Return the (x, y) coordinate for the center point of the cell that contains the specified text.  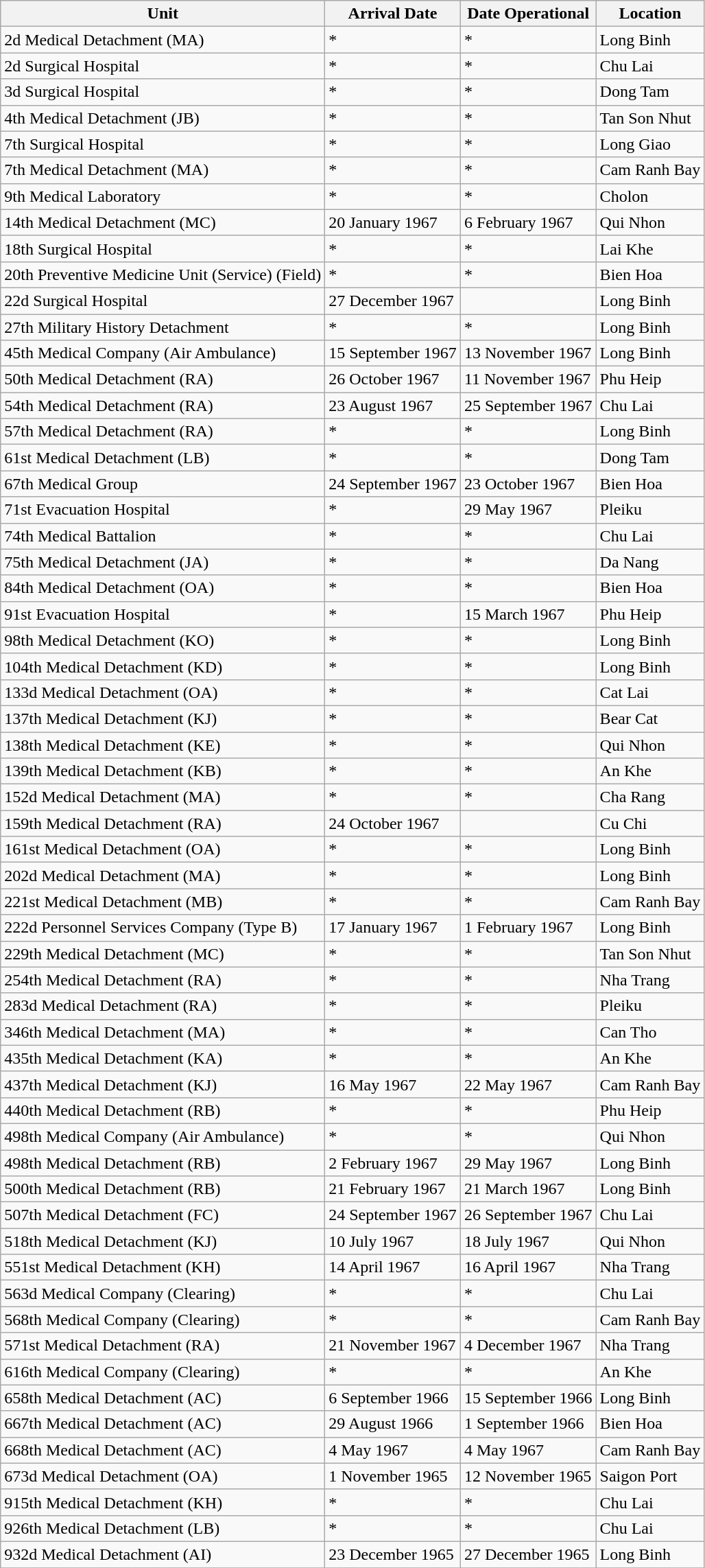
159th Medical Detachment (RA) (163, 823)
500th Medical Detachment (RB) (163, 1189)
21 November 1967 (393, 1346)
Cholon (650, 196)
21 February 1967 (393, 1189)
202d Medical Detachment (MA) (163, 876)
Saigon Port (650, 1476)
24 October 1967 (393, 823)
507th Medical Detachment (FC) (163, 1215)
Lai Khe (650, 248)
139th Medical Detachment (KB) (163, 771)
1 February 1967 (528, 928)
50th Medical Detachment (RA) (163, 379)
45th Medical Company (Air Ambulance) (163, 353)
15 March 1967 (528, 614)
Can Tho (650, 1032)
571st Medical Detachment (RA) (163, 1346)
57th Medical Detachment (RA) (163, 432)
Location (650, 14)
15 September 1967 (393, 353)
2d Medical Detachment (MA) (163, 40)
54th Medical Detachment (RA) (163, 406)
Cu Chi (650, 823)
161st Medical Detachment (OA) (163, 850)
21 March 1967 (528, 1189)
551st Medical Detachment (KH) (163, 1267)
221st Medical Detachment (MB) (163, 902)
12 November 1965 (528, 1476)
658th Medical Detachment (AC) (163, 1398)
568th Medical Company (Clearing) (163, 1320)
23 October 1967 (528, 484)
932d Medical Detachment (AI) (163, 1554)
71st Evacuation Hospital (163, 510)
1 September 1966 (528, 1424)
668th Medical Detachment (AC) (163, 1450)
6 February 1967 (528, 222)
61st Medical Detachment (LB) (163, 458)
16 May 1967 (393, 1084)
29 August 1966 (393, 1424)
27 December 1965 (528, 1554)
Long Giao (650, 144)
9th Medical Laboratory (163, 196)
137th Medical Detachment (KJ) (163, 718)
915th Medical Detachment (KH) (163, 1502)
20 January 1967 (393, 222)
26 September 1967 (528, 1215)
13 November 1967 (528, 353)
667th Medical Detachment (AC) (163, 1424)
Arrival Date (393, 14)
4 December 1967 (528, 1346)
4th Medical Detachment (JB) (163, 118)
498th Medical Company (Air Ambulance) (163, 1136)
104th Medical Detachment (KD) (163, 666)
14 April 1967 (393, 1267)
435th Medical Detachment (KA) (163, 1058)
2d Surgical Hospital (163, 66)
563d Medical Company (Clearing) (163, 1294)
616th Medical Company (Clearing) (163, 1372)
22d Surgical Hospital (163, 301)
437th Medical Detachment (KJ) (163, 1084)
67th Medical Group (163, 484)
Date Operational (528, 14)
7th Surgical Hospital (163, 144)
138th Medical Detachment (KE) (163, 745)
15 September 1966 (528, 1398)
346th Medical Detachment (MA) (163, 1032)
20th Preventive Medicine Unit (Service) (Field) (163, 274)
18 July 1967 (528, 1241)
7th Medical Detachment (MA) (163, 170)
673d Medical Detachment (OA) (163, 1476)
14th Medical Detachment (MC) (163, 222)
27 December 1967 (393, 301)
75th Medical Detachment (JA) (163, 562)
22 May 1967 (528, 1084)
26 October 1967 (393, 379)
16 April 1967 (528, 1267)
6 September 1966 (393, 1398)
1 November 1965 (393, 1476)
17 January 1967 (393, 928)
Cha Rang (650, 797)
23 August 1967 (393, 406)
518th Medical Detachment (KJ) (163, 1241)
18th Surgical Hospital (163, 248)
Unit (163, 14)
152d Medical Detachment (MA) (163, 797)
23 December 1965 (393, 1554)
27th Military History Detachment (163, 327)
11 November 1967 (528, 379)
133d Medical Detachment (OA) (163, 692)
Da Nang (650, 562)
3d Surgical Hospital (163, 92)
25 September 1967 (528, 406)
440th Medical Detachment (RB) (163, 1110)
254th Medical Detachment (RA) (163, 980)
10 July 1967 (393, 1241)
Cat Lai (650, 692)
229th Medical Detachment (MC) (163, 954)
Bear Cat (650, 718)
98th Medical Detachment (KO) (163, 640)
222d Personnel Services Company (Type B) (163, 928)
74th Medical Battalion (163, 536)
283d Medical Detachment (RA) (163, 1006)
91st Evacuation Hospital (163, 614)
2 February 1967 (393, 1163)
84th Medical Detachment (OA) (163, 588)
926th Medical Detachment (LB) (163, 1528)
498th Medical Detachment (RB) (163, 1163)
